Return the (X, Y) coordinate for the center point of the cell that contains the specified text.  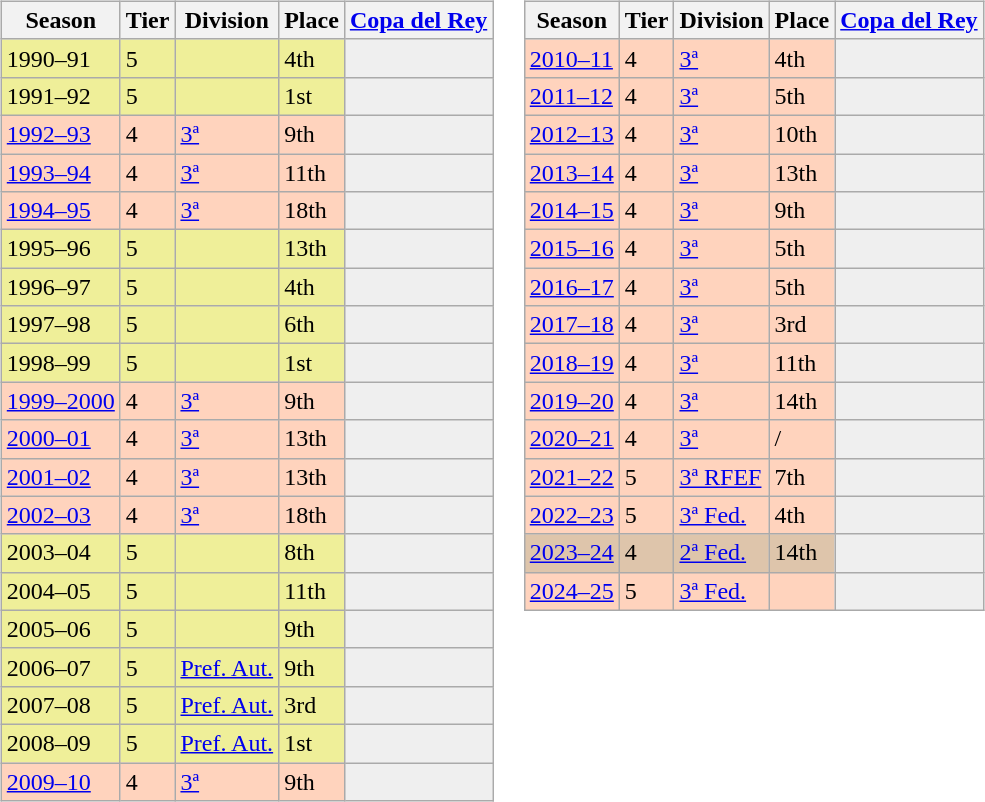
1997–98 (60, 325)
1998–99 (60, 363)
1992–93 (60, 134)
7th (802, 477)
2004–05 (60, 591)
2010–11 (572, 58)
2009–10 (60, 781)
/ (802, 439)
2006–07 (60, 667)
1995–96 (60, 249)
2021–22 (572, 477)
1994–95 (60, 211)
2024–25 (572, 591)
1991–92 (60, 96)
8th (312, 553)
1996–97 (60, 287)
1999–2000 (60, 401)
2022–23 (572, 515)
1993–94 (60, 173)
2007–08 (60, 705)
2000–01 (60, 439)
2002–03 (60, 515)
2003–04 (60, 553)
2023–24 (572, 553)
2012–13 (572, 134)
2011–12 (572, 96)
2019–20 (572, 401)
2008–09 (60, 743)
10th (802, 134)
2005–06 (60, 629)
2015–16 (572, 249)
3ª RFEF (722, 477)
6th (312, 325)
2ª Fed. (722, 553)
2016–17 (572, 287)
2017–18 (572, 325)
2020–21 (572, 439)
2001–02 (60, 477)
2014–15 (572, 211)
2013–14 (572, 173)
2018–19 (572, 363)
1990–91 (60, 58)
